For the text-containing cell, return its midpoint in (X, Y) coordinate format. 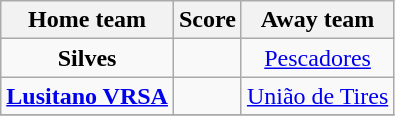
Silves (88, 58)
União de Tires (317, 96)
Lusitano VRSA (88, 96)
Score (207, 20)
Home team (88, 20)
Pescadores (317, 58)
Away team (317, 20)
